Locate the cell with the specified text and output its (X, Y) center coordinate. 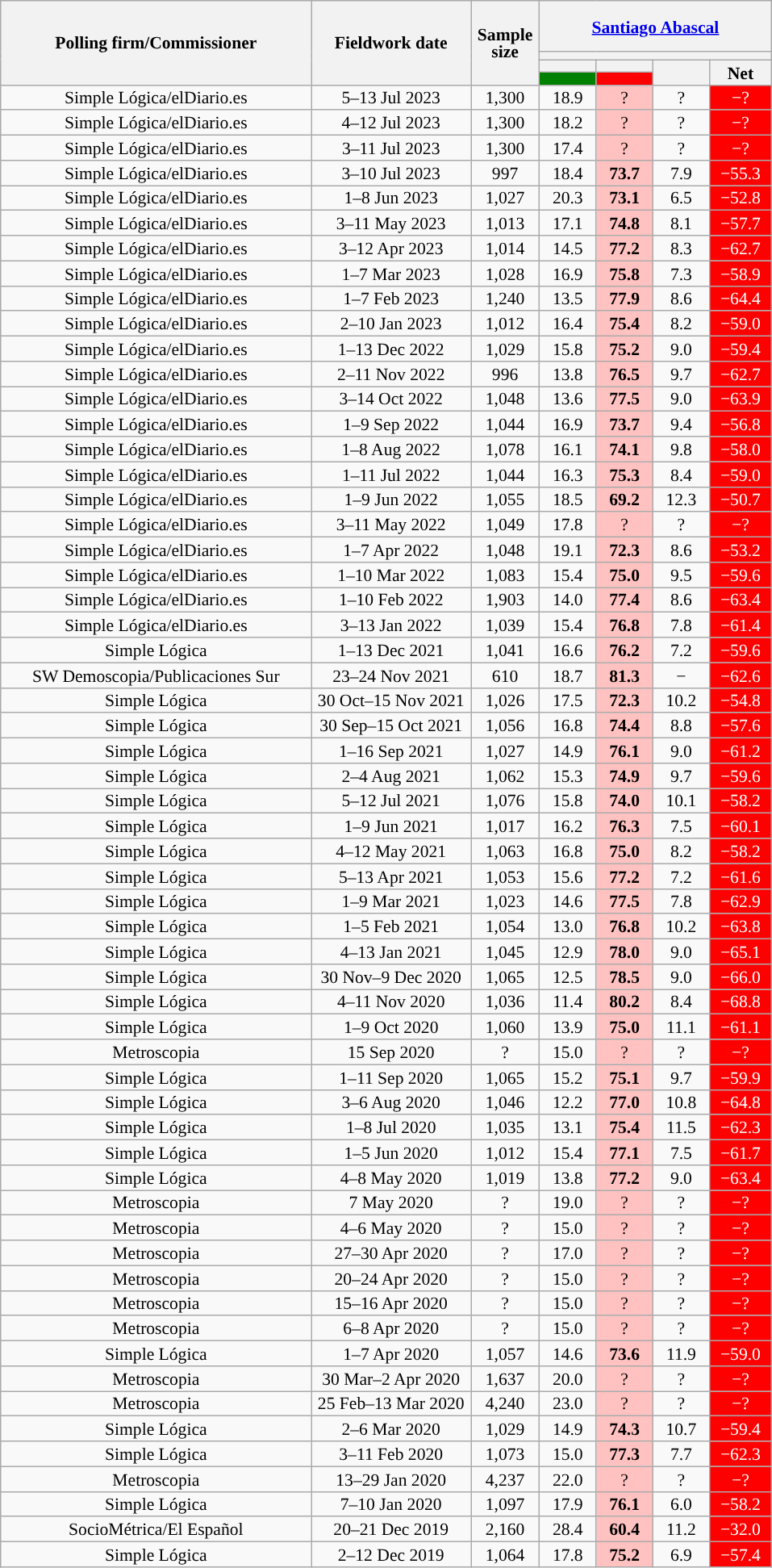
9.4 (681, 424)
−65.1 (741, 952)
18.7 (568, 675)
17.1 (568, 223)
80.2 (624, 1002)
3–11 May 2023 (391, 223)
1–9 Mar 2021 (391, 901)
28.4 (568, 1530)
−57.7 (741, 223)
−62.6 (741, 675)
3–11 May 2022 (391, 525)
18.4 (568, 173)
1,036 (505, 1002)
−56.8 (741, 424)
2–12 Dec 2019 (391, 1554)
1,028 (505, 273)
77.9 (624, 299)
1–7 Feb 2023 (391, 299)
16.3 (568, 475)
11.1 (681, 1027)
1–11 Sep 2020 (391, 1077)
1–8 Jun 2023 (391, 199)
13.5 (568, 299)
74.4 (624, 726)
−64.4 (741, 299)
1,054 (505, 926)
74.8 (624, 223)
7.7 (681, 1454)
4–13 Jan 2021 (391, 952)
17.4 (568, 148)
2–4 Aug 2021 (391, 776)
23.0 (568, 1404)
1,097 (505, 1504)
1–10 Mar 2022 (391, 575)
73.6 (624, 1354)
76.5 (624, 374)
13–29 Jan 2020 (391, 1478)
75.8 (624, 273)
Polling firm/Commissioner (156, 43)
1–13 Dec 2022 (391, 349)
15.2 (568, 1077)
1,076 (505, 801)
1,063 (505, 851)
12.2 (568, 1102)
4–12 May 2021 (391, 851)
1,041 (505, 650)
1–10 Feb 2022 (391, 600)
13.9 (568, 1027)
75.1 (624, 1077)
−61.6 (741, 876)
15.6 (568, 876)
10.1 (681, 801)
19.0 (568, 1202)
74.1 (624, 449)
13.0 (568, 926)
76.3 (624, 826)
1,062 (505, 776)
14.0 (568, 600)
1,060 (505, 1027)
77.4 (624, 600)
3–6 Aug 2020 (391, 1102)
7 May 2020 (391, 1202)
1,637 (505, 1378)
60.4 (624, 1530)
−52.8 (741, 199)
SocioMétrica/El Español (156, 1530)
−53.2 (741, 550)
17.0 (568, 1252)
22.0 (568, 1478)
27–30 Apr 2020 (391, 1252)
2–10 Jan 2023 (391, 324)
996 (505, 374)
23–24 Nov 2021 (391, 675)
2–6 Mar 2020 (391, 1428)
20.0 (568, 1378)
78.0 (624, 952)
4–12 Jul 2023 (391, 123)
20.3 (568, 199)
1,056 (505, 726)
6.0 (681, 1504)
7.9 (681, 173)
3–11 Feb 2020 (391, 1454)
−61.7 (741, 1152)
−68.8 (741, 1002)
73.1 (624, 199)
11.9 (681, 1354)
−59.9 (741, 1077)
10.7 (681, 1428)
1–9 Oct 2020 (391, 1027)
5–13 Jul 2023 (391, 97)
1,240 (505, 299)
30 Nov–9 Dec 2020 (391, 976)
15.3 (568, 776)
3–10 Jul 2023 (391, 173)
1–7 Apr 2022 (391, 550)
−62.9 (741, 901)
1–9 Jun 2021 (391, 826)
77.3 (624, 1454)
1,078 (505, 449)
1–7 Mar 2023 (391, 273)
1,035 (505, 1128)
19.1 (568, 550)
74.0 (624, 801)
−63.8 (741, 926)
12.5 (568, 976)
4,237 (505, 1478)
Net (741, 73)
18.5 (568, 499)
1,055 (505, 499)
81.3 (624, 675)
2,160 (505, 1530)
997 (505, 173)
2–11 Nov 2022 (391, 374)
74.3 (624, 1428)
18.2 (568, 123)
1–9 Sep 2022 (391, 424)
1–11 Jul 2022 (391, 475)
SW Demoscopia/Publicaciones Sur (156, 675)
− (681, 675)
1,053 (505, 876)
1,026 (505, 700)
−55.3 (741, 173)
1,045 (505, 952)
5–12 Jul 2021 (391, 801)
15–16 Apr 2020 (391, 1302)
20–21 Dec 2019 (391, 1530)
12.3 (681, 499)
1,039 (505, 625)
−61.2 (741, 751)
15 Sep 2020 (391, 1052)
12.9 (568, 952)
4–8 May 2020 (391, 1178)
1,014 (505, 249)
13.1 (568, 1128)
13.6 (568, 399)
−61.4 (741, 625)
1–5 Jun 2020 (391, 1152)
7.3 (681, 273)
9.8 (681, 449)
25 Feb–13 Mar 2020 (391, 1404)
1–5 Feb 2021 (391, 926)
−58.0 (741, 449)
17.9 (568, 1504)
1,017 (505, 826)
5–13 Apr 2021 (391, 876)
6.5 (681, 199)
1,046 (505, 1102)
8.3 (681, 249)
−63.9 (741, 399)
18.9 (568, 97)
8.1 (681, 223)
3–12 Apr 2023 (391, 249)
Santiago Abascal (656, 26)
6–8 Apr 2020 (391, 1328)
1,049 (505, 525)
30 Sep–15 Oct 2021 (391, 726)
−66.0 (741, 976)
16.4 (568, 324)
1–13 Dec 2021 (391, 650)
16.2 (568, 826)
4–6 May 2020 (391, 1228)
77.1 (624, 1152)
1,013 (505, 223)
1,064 (505, 1554)
6.9 (681, 1554)
−57.6 (741, 726)
Fieldwork date (391, 43)
1–8 Aug 2022 (391, 449)
16.1 (568, 449)
1,073 (505, 1454)
78.5 (624, 976)
11.5 (681, 1128)
1,019 (505, 1178)
4–11 Nov 2020 (391, 1002)
Sample size (505, 43)
10.8 (681, 1102)
3–14 Oct 2022 (391, 399)
1–9 Jun 2022 (391, 499)
9.5 (681, 575)
−57.4 (741, 1554)
1,083 (505, 575)
−60.1 (741, 826)
3–13 Jan 2022 (391, 625)
−32.0 (741, 1530)
4,240 (505, 1404)
17.5 (568, 700)
1,057 (505, 1354)
20–24 Apr 2020 (391, 1278)
1,903 (505, 600)
−64.8 (741, 1102)
3–11 Jul 2023 (391, 148)
7–10 Jan 2020 (391, 1504)
−58.9 (741, 273)
1–8 Jul 2020 (391, 1128)
14.5 (568, 249)
1–16 Sep 2021 (391, 751)
74.9 (624, 776)
76.2 (624, 650)
77.0 (624, 1102)
610 (505, 675)
30 Oct–15 Nov 2021 (391, 700)
1–7 Apr 2020 (391, 1354)
−61.1 (741, 1027)
11.4 (568, 1002)
16.6 (568, 650)
30 Mar–2 Apr 2020 (391, 1378)
75.3 (624, 475)
69.2 (624, 499)
11.2 (681, 1530)
1,023 (505, 901)
8.8 (681, 726)
−54.8 (741, 700)
−50.7 (741, 499)
